Determine the [x, y] coordinate at the center of the cell enclosing the given text.  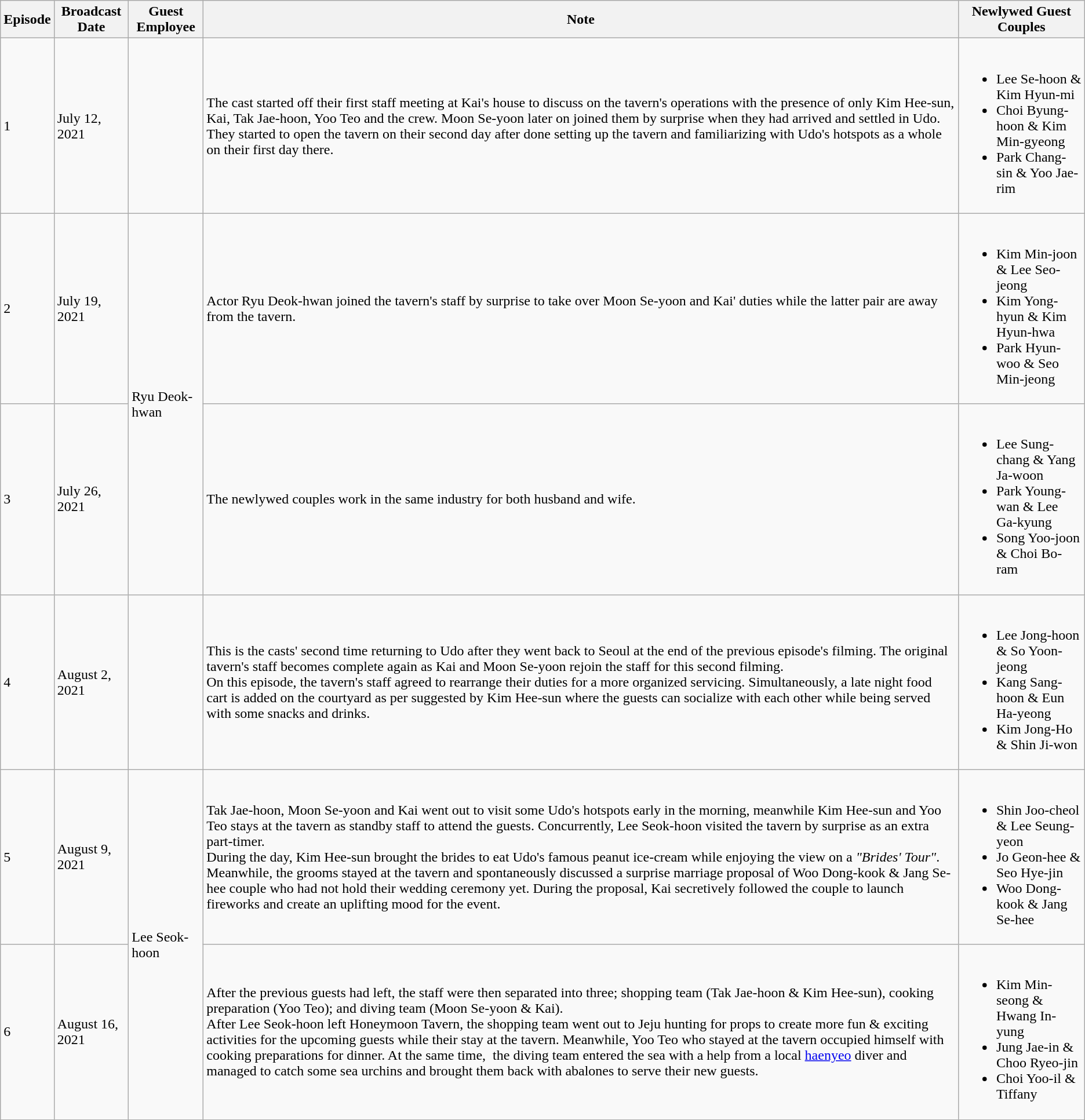
Lee Sung-chang & Yang Ja-woonPark Young-wan & Lee Ga-kyungSong Yoo-joon & Choi Bo-ram [1021, 499]
2 [27, 308]
July 12, 2021 [92, 126]
July 19, 2021 [92, 308]
Lee Se-hoon & Kim Hyun-miChoi Byung-hoon & Kim Min-gyeongPark Chang-sin & Yoo Jae-rim [1021, 126]
Episode [27, 20]
4 [27, 682]
Guest Employee [166, 20]
Broadcast Date [92, 20]
6 [27, 1032]
3 [27, 499]
Newlywed Guest Couples [1021, 20]
August 9, 2021 [92, 857]
Actor Ryu Deok-hwan joined the tavern's staff by surprise to take over Moon Se-yoon and Kai' duties while the latter pair are away from the tavern. [581, 308]
Lee Seok-hoon [166, 944]
August 2, 2021 [92, 682]
Ryu Deok-hwan [166, 404]
Shin Joo-cheol & Lee Seung-yeonJo Geon-hee & Seo Hye-jinWoo Dong-kook & Jang Se-hee [1021, 857]
Kim Min-seong & Hwang In-yungJung Jae-in & Choo Ryeo-jinChoi Yoo-il & Tiffany [1021, 1032]
Note [581, 20]
Lee Jong-hoon & So Yoon-jeongKang Sang-hoon & Eun Ha-yeongKim Jong-Ho & Shin Ji-won [1021, 682]
The newlywed couples work in the same industry for both husband and wife. [581, 499]
July 26, 2021 [92, 499]
1 [27, 126]
Kim Min-joon & Lee Seo-jeongKim Yong-hyun & Kim Hyun-hwaPark Hyun-woo & Seo Min-jeong [1021, 308]
August 16, 2021 [92, 1032]
5 [27, 857]
